Find where the given text appears and provide that cell's center as (x, y) coordinate. 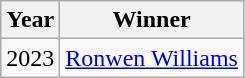
Year (30, 20)
Winner (152, 20)
2023 (30, 58)
Ronwen Williams (152, 58)
